Detect which cell encompasses the target text, then output its [X, Y] center coordinate. 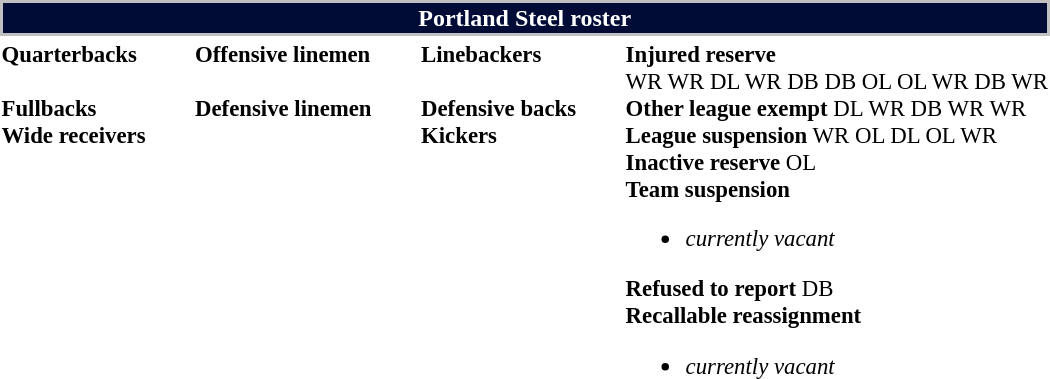
Portland Steel roster [524, 18]
